Determine the [x, y] coordinate at the center of the cell enclosing the given text.  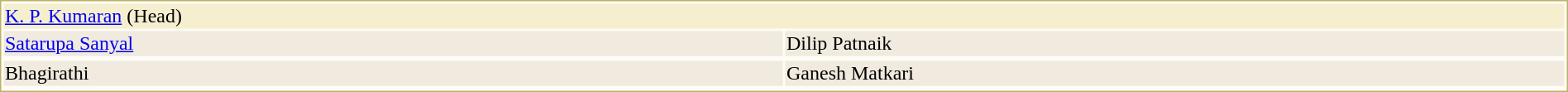
K. P. Kumaran (Head) [784, 16]
Bhagirathi [393, 74]
Ganesh Matkari [1175, 74]
Dilip Patnaik [1175, 44]
Satarupa Sanyal [393, 44]
